Determine the (X, Y) coordinate at the center of the cell enclosing the given text.  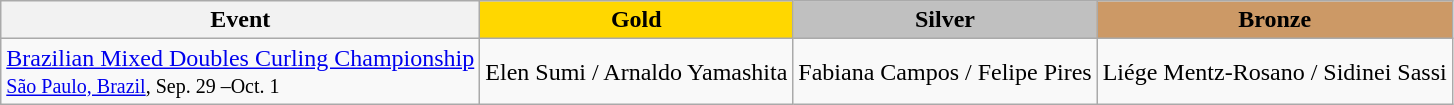
Fabiana Campos / Felipe Pires (945, 72)
Silver (945, 20)
Liége Mentz-Rosano / Sidinei Sassi (1274, 72)
Elen Sumi / Arnaldo Yamashita (636, 72)
Bronze (1274, 20)
Brazilian Mixed Doubles Curling Championship São Paulo, Brazil, Sep. 29 –Oct. 1 (240, 72)
Gold (636, 20)
Event (240, 20)
